For the text-containing cell, return its midpoint in [X, Y] coordinate format. 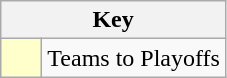
Teams to Playoffs [134, 58]
Key [114, 20]
